Extract the [x, y] coordinate from the center of the cell holding the provided text.  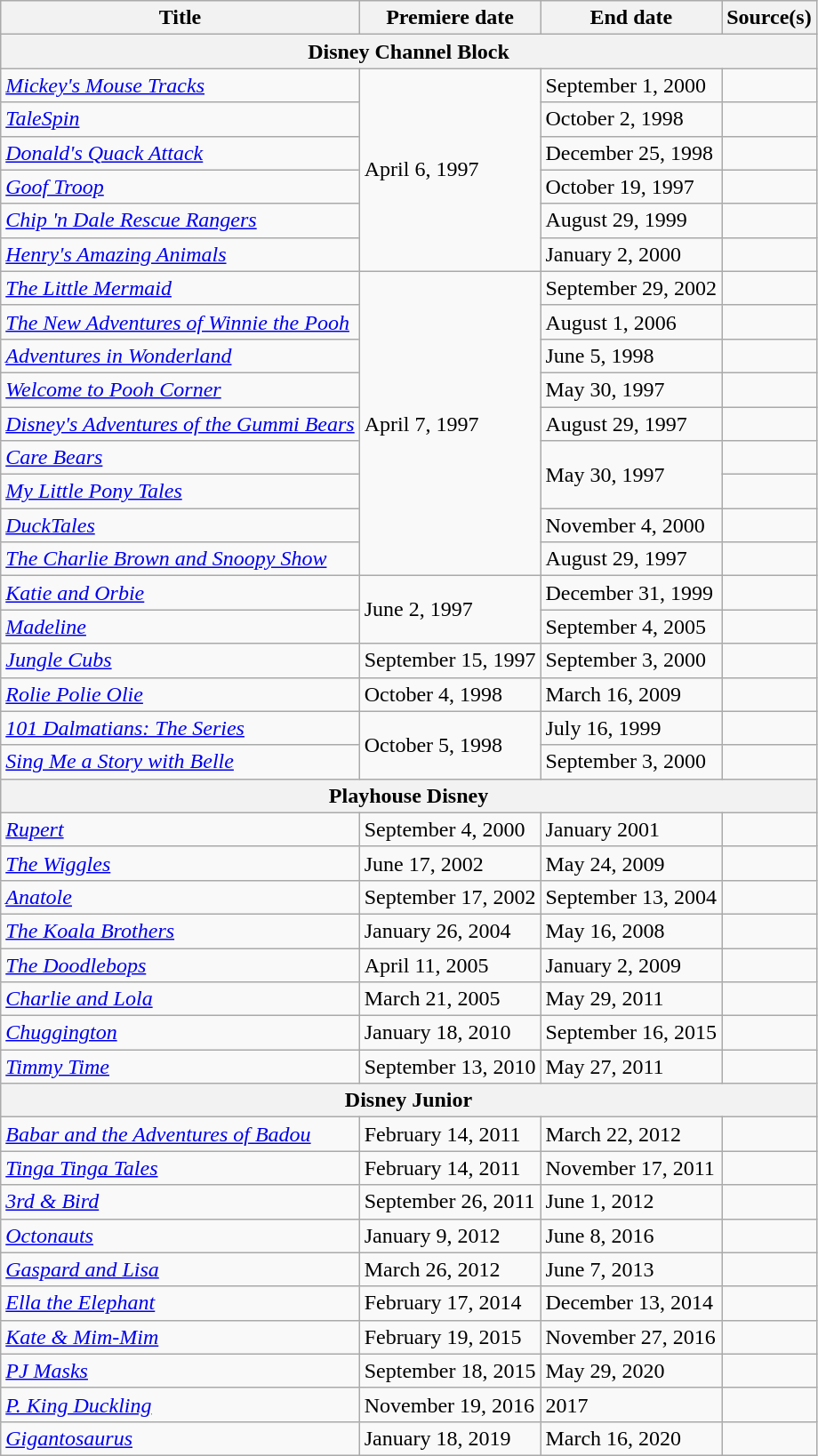
Care Bears [180, 458]
Ella the Elephant [180, 1303]
March 22, 2012 [631, 1134]
January 26, 2004 [450, 931]
September 29, 2002 [631, 288]
October 5, 1998 [450, 745]
March 16, 2009 [631, 694]
3rd & Bird [180, 1202]
Donald's Quack Attack [180, 153]
December 31, 1999 [631, 593]
November 17, 2011 [631, 1168]
PJ Masks [180, 1371]
Source(s) [770, 18]
September 13, 2010 [450, 1067]
March 26, 2012 [450, 1269]
The Koala Brothers [180, 931]
The Wiggles [180, 863]
Tinga Tinga Tales [180, 1168]
July 16, 1999 [631, 728]
Rupert [180, 829]
January 2, 2000 [631, 254]
Madeline [180, 627]
The Little Mermaid [180, 288]
January 2, 2009 [631, 964]
Welcome to Pooh Corner [180, 389]
August 1, 2006 [631, 322]
November 27, 2016 [631, 1337]
April 11, 2005 [450, 964]
Rolie Polie Olie [180, 694]
September 4, 2000 [450, 829]
Timmy Time [180, 1067]
TaleSpin [180, 119]
January 18, 2010 [450, 1033]
September 18, 2015 [450, 1371]
Chuggington [180, 1033]
P. King Duckling [180, 1404]
October 19, 1997 [631, 187]
Goof Troop [180, 187]
Kate & Mim-Mim [180, 1337]
September 13, 2004 [631, 897]
Babar and the Adventures of Badou [180, 1134]
December 13, 2014 [631, 1303]
January 2001 [631, 829]
January 18, 2019 [450, 1438]
August 29, 1999 [631, 220]
Sing Me a Story with Belle [180, 762]
2017 [631, 1404]
June 17, 2002 [450, 863]
Henry's Amazing Animals [180, 254]
March 21, 2005 [450, 999]
March 16, 2020 [631, 1438]
December 25, 1998 [631, 153]
101 Dalmatians: The Series [180, 728]
Playhouse Disney [409, 796]
The Doodlebops [180, 964]
February 19, 2015 [450, 1337]
Disney's Adventures of the Gummi Bears [180, 424]
May 24, 2009 [631, 863]
Katie and Orbie [180, 593]
May 29, 2020 [631, 1371]
Charlie and Lola [180, 999]
November 4, 2000 [631, 525]
Gaspard and Lisa [180, 1269]
October 2, 1998 [631, 119]
Title [180, 18]
September 4, 2005 [631, 627]
Anatole [180, 897]
November 19, 2016 [450, 1404]
Mickey's Mouse Tracks [180, 85]
June 5, 1998 [631, 356]
Disney Channel Block [409, 52]
End date [631, 18]
Chip 'n Dale Rescue Rangers [180, 220]
Premiere date [450, 18]
September 16, 2015 [631, 1033]
January 9, 2012 [450, 1236]
DuckTales [180, 525]
September 15, 1997 [450, 660]
The Charlie Brown and Snoopy Show [180, 559]
The New Adventures of Winnie the Pooh [180, 322]
September 17, 2002 [450, 897]
June 2, 1997 [450, 610]
Adventures in Wonderland [180, 356]
My Little Pony Tales [180, 492]
Disney Junior [409, 1100]
June 1, 2012 [631, 1202]
April 7, 1997 [450, 423]
May 16, 2008 [631, 931]
May 29, 2011 [631, 999]
September 26, 2011 [450, 1202]
June 8, 2016 [631, 1236]
September 1, 2000 [631, 85]
June 7, 2013 [631, 1269]
Jungle Cubs [180, 660]
May 27, 2011 [631, 1067]
February 17, 2014 [450, 1303]
Octonauts [180, 1236]
Gigantosaurus [180, 1438]
October 4, 1998 [450, 694]
April 6, 1997 [450, 170]
